Search for the cell housing the specified text and yield its [X, Y] center coordinate. 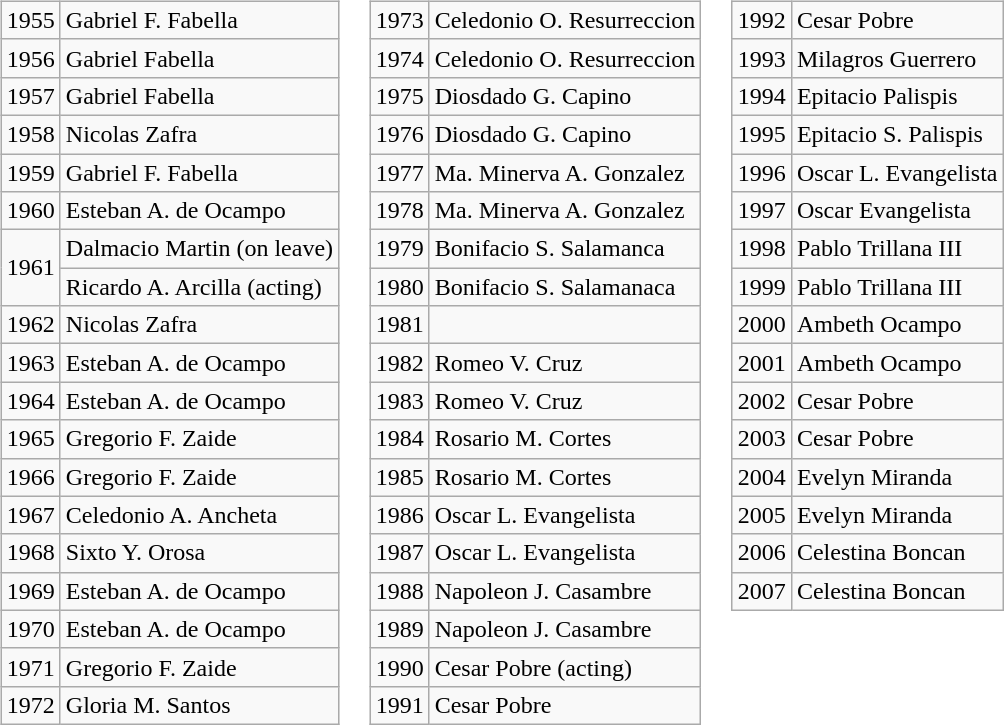
1995 [762, 134]
2003 [762, 439]
Sixto Y. Orosa [199, 553]
1961 [30, 268]
Epitacio S. Palispis [897, 134]
1996 [762, 173]
1976 [400, 134]
1957 [30, 96]
2002 [762, 401]
1990 [400, 667]
1967 [30, 515]
Cesar Pobre (acting) [565, 667]
Epitacio Palispis [897, 96]
1963 [30, 363]
1986 [400, 515]
2006 [762, 553]
2000 [762, 325]
1988 [400, 591]
1971 [30, 667]
1979 [400, 249]
1993 [762, 58]
1994 [762, 96]
1991 [400, 705]
Bonifacio S. Salamanaca [565, 287]
1959 [30, 173]
1955 [30, 20]
1992 [762, 20]
1956 [30, 58]
2001 [762, 363]
Milagros Guerrero [897, 58]
1966 [30, 477]
1969 [30, 591]
1985 [400, 477]
2004 [762, 477]
1972 [30, 705]
1983 [400, 401]
Dalmacio Martin (on leave) [199, 249]
1999 [762, 287]
1974 [400, 58]
1984 [400, 439]
1960 [30, 211]
1981 [400, 325]
1975 [400, 96]
1962 [30, 325]
1998 [762, 249]
1964 [30, 401]
2005 [762, 515]
1977 [400, 173]
1980 [400, 287]
1978 [400, 211]
1987 [400, 553]
1997 [762, 211]
Celedonio A. Ancheta [199, 515]
1989 [400, 629]
Gloria M. Santos [199, 705]
2007 [762, 591]
1970 [30, 629]
Oscar Evangelista [897, 211]
Ricardo A. Arcilla (acting) [199, 287]
1982 [400, 363]
1968 [30, 553]
Bonifacio S. Salamanca [565, 249]
1973 [400, 20]
1958 [30, 134]
1965 [30, 439]
